Return the [X, Y] coordinate for the center point of the cell that contains the specified text.  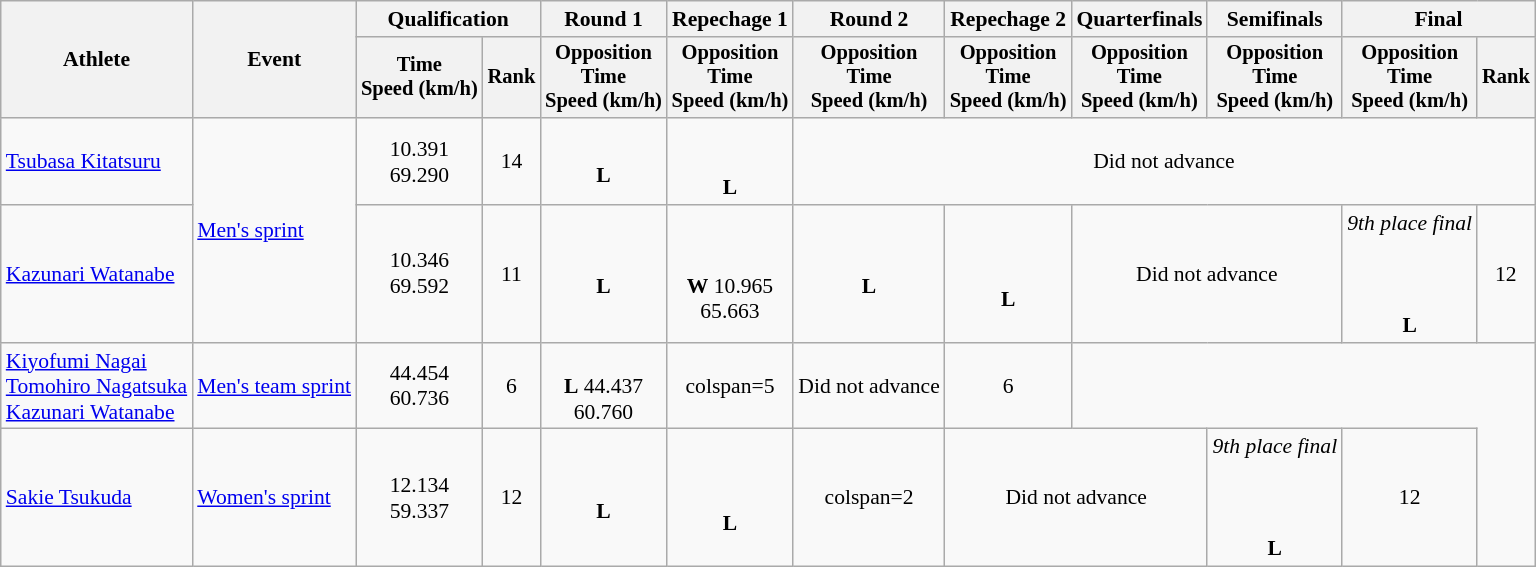
Quarterfinals [1139, 19]
14 [512, 162]
Kiyofumi NagaiTomohiro NagatsukaKazunari Watanabe [96, 386]
Round 2 [869, 19]
12.13459.337 [420, 498]
Sakie Tsukuda [96, 498]
Men's team sprint [274, 386]
Semifinals [1274, 19]
Women's sprint [274, 498]
colspan=2 [869, 498]
Qualification [448, 19]
TimeSpeed (km/h) [420, 78]
colspan=5 [730, 386]
L 44.43760.760 [604, 386]
Men's sprint [274, 230]
11 [512, 274]
Tsubasa Kitatsuru [96, 162]
Event [274, 60]
Kazunari Watanabe [96, 274]
Repechage 1 [730, 19]
44.45460.736 [420, 386]
W 10.96565.663 [730, 274]
Repechage 2 [1008, 19]
10.34669.592 [420, 274]
Round 1 [604, 19]
Final [1438, 19]
10.39169.290 [420, 162]
Athlete [96, 60]
